Determine the [x, y] coordinate at the center of the cell enclosing the given text.  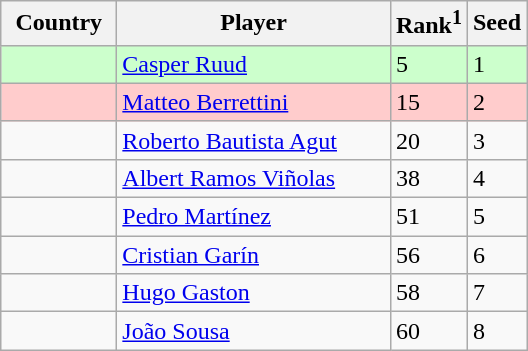
Hugo Gaston [254, 293]
Casper Ruud [254, 64]
Country [59, 24]
Seed [496, 24]
João Sousa [254, 331]
1 [496, 64]
7 [496, 293]
Roberto Bautista Agut [254, 140]
56 [428, 255]
Pedro Martínez [254, 217]
58 [428, 293]
Cristian Garín [254, 255]
4 [496, 178]
Player [254, 24]
15 [428, 102]
Albert Ramos Viñolas [254, 178]
51 [428, 217]
6 [496, 255]
3 [496, 140]
Rank1 [428, 24]
2 [496, 102]
20 [428, 140]
38 [428, 178]
60 [428, 331]
Matteo Berrettini [254, 102]
8 [496, 331]
